Return the [X, Y] coordinate for the center point of the cell that contains the specified text.  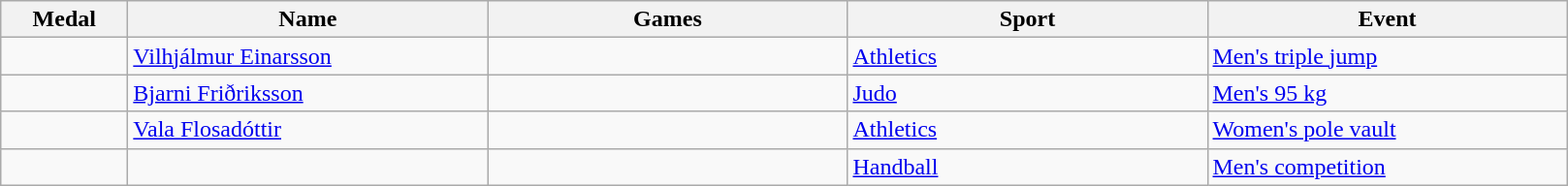
Vala Flosadóttir [308, 130]
Judo [1028, 93]
Name [308, 19]
Medal [64, 19]
Men's 95 kg [1387, 93]
Bjarni Friðriksson [308, 93]
Games [667, 19]
Women's pole vault [1387, 130]
Men's triple jump [1387, 56]
Handball [1028, 167]
Men's competition [1387, 167]
Vilhjálmur Einarsson [308, 56]
Sport [1028, 19]
Event [1387, 19]
